For the text-containing cell, return its midpoint in [x, y] coordinate format. 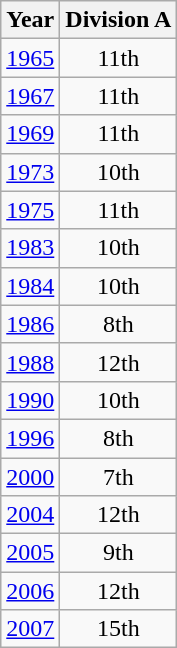
15th [118, 629]
Year [30, 20]
1988 [30, 362]
1996 [30, 438]
9th [118, 553]
1986 [30, 324]
2005 [30, 553]
2004 [30, 515]
7th [118, 477]
1990 [30, 400]
1973 [30, 172]
2007 [30, 629]
1983 [30, 248]
1969 [30, 134]
1967 [30, 96]
2000 [30, 477]
1965 [30, 58]
2006 [30, 591]
1975 [30, 210]
1984 [30, 286]
Division A [118, 20]
